Scan for the cell matching the given text and deliver its (X, Y) coordinate at center. 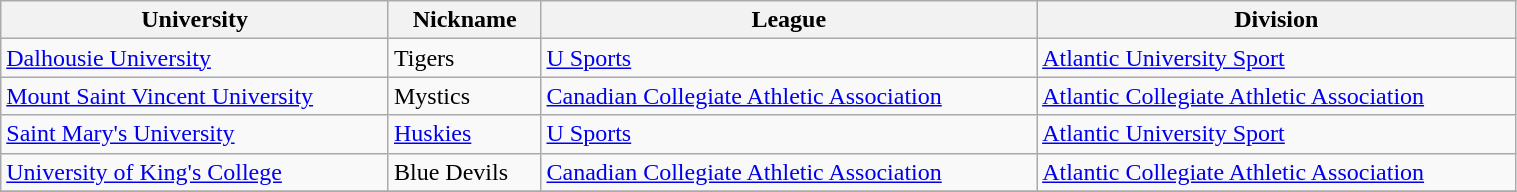
Mystics (464, 96)
Dalhousie University (195, 58)
Nickname (464, 20)
Mount Saint Vincent University (195, 96)
Division (1276, 20)
Tigers (464, 58)
University (195, 20)
University of King's College (195, 172)
Huskies (464, 134)
Saint Mary's University (195, 134)
Blue Devils (464, 172)
League (789, 20)
